Return the [x, y] coordinate for the center point of the cell that contains the specified text.  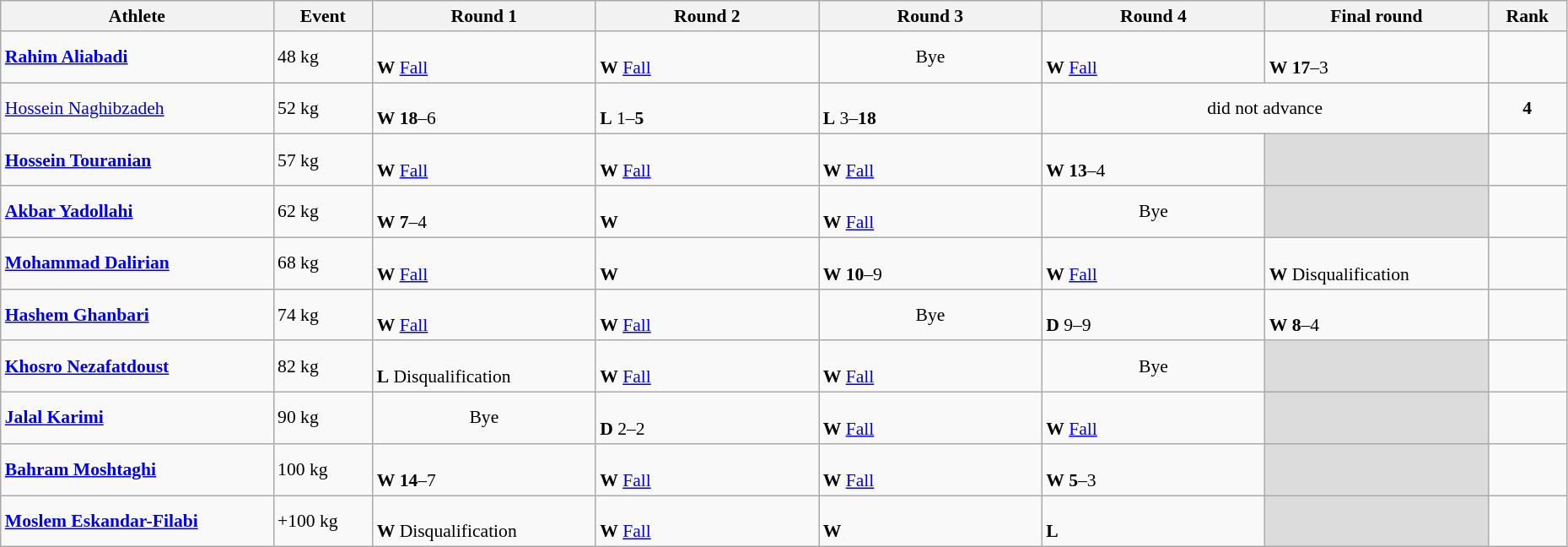
W 13–4 [1154, 160]
Mohammad Dalirian [137, 263]
4 [1527, 108]
68 kg [323, 263]
+100 kg [323, 522]
W 7–4 [484, 211]
W 17–3 [1377, 57]
W 18–6 [484, 108]
D 2–2 [707, 419]
Athlete [137, 16]
100 kg [323, 469]
Moslem Eskandar-Filabi [137, 522]
Round 4 [1154, 16]
L Disqualification [484, 366]
W 14–7 [484, 469]
Event [323, 16]
62 kg [323, 211]
Round 1 [484, 16]
Round 3 [931, 16]
52 kg [323, 108]
74 kg [323, 314]
82 kg [323, 366]
Final round [1377, 16]
L 3–18 [931, 108]
W 10–9 [931, 263]
90 kg [323, 419]
L [1154, 522]
Hashem Ghanbari [137, 314]
48 kg [323, 57]
Rank [1527, 16]
Hossein Naghibzadeh [137, 108]
Khosro Nezafatdoust [137, 366]
Jalal Karimi [137, 419]
W 5–3 [1154, 469]
Bahram Moshtaghi [137, 469]
Akbar Yadollahi [137, 211]
L 1–5 [707, 108]
57 kg [323, 160]
Rahim Aliabadi [137, 57]
did not advance [1265, 108]
W 8–4 [1377, 314]
Round 2 [707, 16]
Hossein Touranian [137, 160]
D 9–9 [1154, 314]
